Capture the cell that displays the provided text and extract its (x, y) central coordinate. 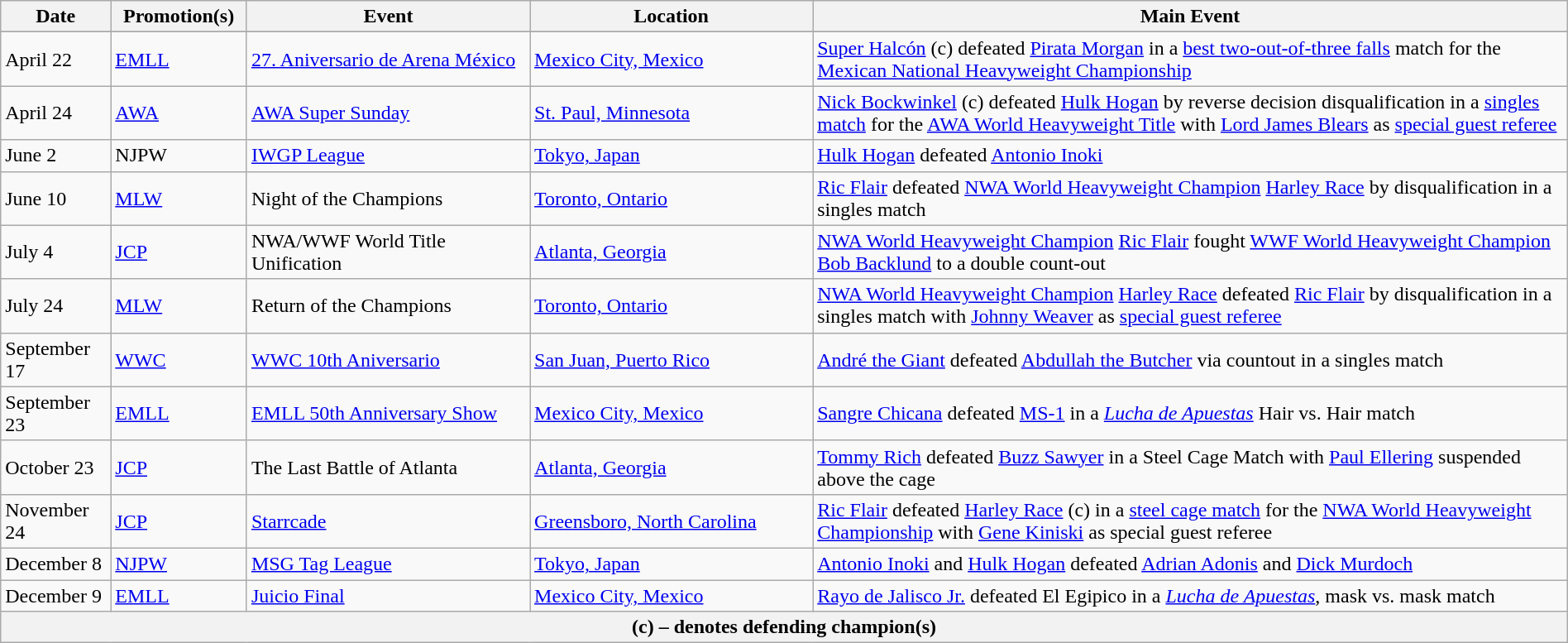
Location (672, 17)
September 23 (56, 414)
Main Event (1191, 17)
Rayo de Jalisco Jr. defeated El Egipico in a Lucha de Apuestas, mask vs. mask match (1191, 595)
AWA Super Sunday (388, 113)
Starrcade (388, 521)
AWA (179, 113)
Tommy Rich defeated Buzz Sawyer in a Steel Cage Match with Paul Ellering suspended above the cage (1191, 467)
MSG Tag League (388, 564)
WWC 10th Aniversario (388, 359)
June 2 (56, 156)
André the Giant defeated Abdullah the Butcher via countout in a singles match (1191, 359)
NWA/WWF World Title Unification (388, 252)
April 24 (56, 113)
October 23 (56, 467)
December 9 (56, 595)
July 4 (56, 252)
NWA World Heavyweight Champion Harley Race defeated Ric Flair by disqualification in a singles match with Johnny Weaver as special guest referee (1191, 306)
June 10 (56, 199)
Sangre Chicana defeated MS-1 in a Lucha de Apuestas Hair vs. Hair match (1191, 414)
Greensboro, North Carolina (672, 521)
Return of the Champions (388, 306)
Night of the Champions (388, 199)
San Juan, Puerto Rico (672, 359)
The Last Battle of Atlanta (388, 467)
July 24 (56, 306)
April 22 (56, 60)
December 8 (56, 564)
27. Aniversario de Arena México (388, 60)
(c) – denotes defending champion(s) (784, 627)
WWC (179, 359)
EMLL 50th Anniversary Show (388, 414)
Antonio Inoki and Hulk Hogan defeated Adrian Adonis and Dick Murdoch (1191, 564)
IWGP League (388, 156)
Promotion(s) (179, 17)
Juicio Final (388, 595)
Ric Flair defeated Harley Race (c) in a steel cage match for the NWA World Heavyweight Championship with Gene Kiniski as special guest referee (1191, 521)
November 24 (56, 521)
Super Halcón (c) defeated Pirata Morgan in a best two-out-of-three falls match for the Mexican National Heavyweight Championship (1191, 60)
Date (56, 17)
September 17 (56, 359)
Ric Flair defeated NWA World Heavyweight Champion Harley Race by disqualification in a singles match (1191, 199)
NWA World Heavyweight Champion Ric Flair fought WWF World Heavyweight Champion Bob Backlund to a double count-out (1191, 252)
St. Paul, Minnesota (672, 113)
Hulk Hogan defeated Antonio Inoki (1191, 156)
Event (388, 17)
